Provide the (x, y) coordinate of the cell's center where the given text is located.  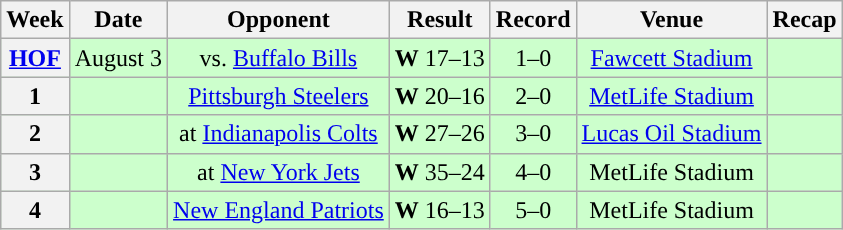
W 35–24 (440, 172)
3–0 (533, 134)
3 (35, 172)
W 27–26 (440, 134)
Pittsburgh Steelers (279, 96)
at New York Jets (279, 172)
2–0 (533, 96)
vs. Buffalo Bills (279, 58)
2 (35, 134)
Record (533, 20)
New England Patriots (279, 210)
at Indianapolis Colts (279, 134)
Fawcett Stadium (672, 58)
Result (440, 20)
Lucas Oil Stadium (672, 134)
HOF (35, 58)
5–0 (533, 210)
Week (35, 20)
4 (35, 210)
Opponent (279, 20)
August 3 (118, 58)
Date (118, 20)
W 17–13 (440, 58)
W 20–16 (440, 96)
Recap (804, 20)
Venue (672, 20)
W 16–13 (440, 210)
1 (35, 96)
1–0 (533, 58)
4–0 (533, 172)
